Search for the cell housing the specified text and yield its (x, y) center coordinate. 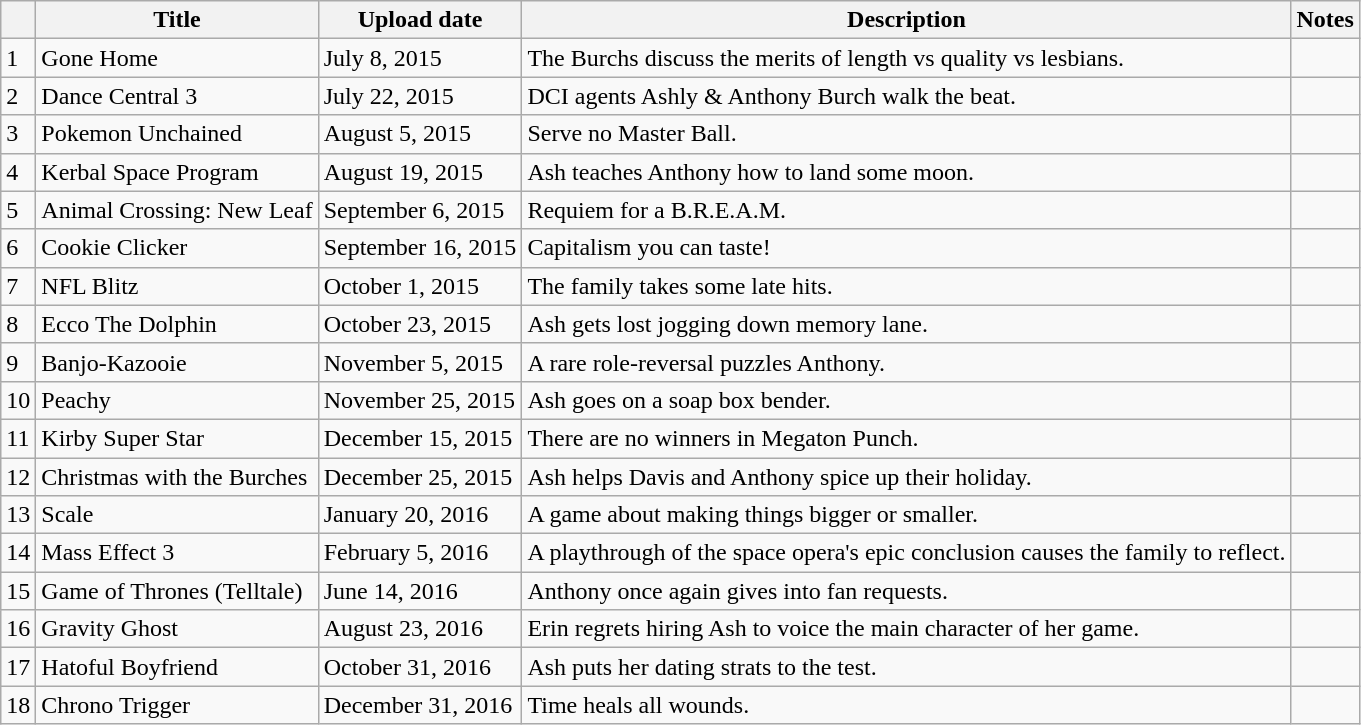
Upload date (420, 20)
NFL Blitz (177, 286)
8 (18, 324)
16 (18, 629)
Chrono Trigger (177, 705)
Animal Crossing: New Leaf (177, 210)
January 20, 2016 (420, 515)
July 8, 2015 (420, 58)
Scale (177, 515)
15 (18, 591)
A game about making things bigger or smaller. (906, 515)
Capitalism you can taste! (906, 248)
Cookie Clicker (177, 248)
June 14, 2016 (420, 591)
August 19, 2015 (420, 172)
Ash goes on a soap box bender. (906, 400)
2 (18, 96)
October 31, 2016 (420, 667)
11 (18, 438)
Ash helps Davis and Anthony spice up their holiday. (906, 477)
18 (18, 705)
Anthony once again gives into fan requests. (906, 591)
Ecco The Dolphin (177, 324)
July 22, 2015 (420, 96)
Christmas with the Burches (177, 477)
There are no winners in Megaton Punch. (906, 438)
Banjo-Kazooie (177, 362)
October 23, 2015 (420, 324)
12 (18, 477)
6 (18, 248)
4 (18, 172)
Serve no Master Ball. (906, 134)
Dance Central 3 (177, 96)
Gravity Ghost (177, 629)
December 15, 2015 (420, 438)
9 (18, 362)
Ash gets lost jogging down memory lane. (906, 324)
Hatoful Boyfriend (177, 667)
17 (18, 667)
7 (18, 286)
Notes (1325, 20)
September 6, 2015 (420, 210)
Erin regrets hiring Ash to voice the main character of her game. (906, 629)
3 (18, 134)
October 1, 2015 (420, 286)
Kerbal Space Program (177, 172)
Description (906, 20)
Mass Effect 3 (177, 553)
Peachy (177, 400)
Title (177, 20)
A playthrough of the space opera's epic conclusion causes the family to reflect. (906, 553)
The Burchs discuss the merits of length vs quality vs lesbians. (906, 58)
September 16, 2015 (420, 248)
A rare role-reversal puzzles Anthony. (906, 362)
August 23, 2016 (420, 629)
The family takes some late hits. (906, 286)
Game of Thrones (Telltale) (177, 591)
Ash puts her dating strats to the test. (906, 667)
10 (18, 400)
Ash teaches Anthony how to land some moon. (906, 172)
Requiem for a B.R.E.A.M. (906, 210)
DCI agents Ashly & Anthony Burch walk the beat. (906, 96)
December 25, 2015 (420, 477)
Gone Home (177, 58)
August 5, 2015 (420, 134)
Time heals all wounds. (906, 705)
November 5, 2015 (420, 362)
14 (18, 553)
December 31, 2016 (420, 705)
February 5, 2016 (420, 553)
November 25, 2015 (420, 400)
5 (18, 210)
13 (18, 515)
1 (18, 58)
Kirby Super Star (177, 438)
Pokemon Unchained (177, 134)
